Detect which cell encompasses the target text, then output its [X, Y] center coordinate. 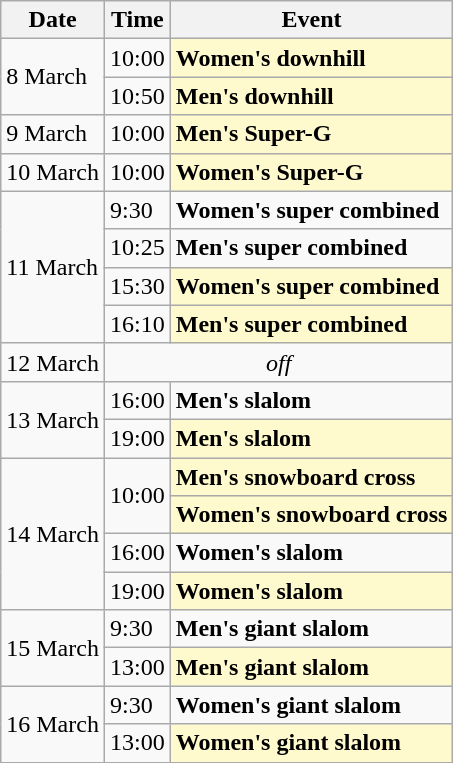
8 March [53, 77]
10 March [53, 172]
Date [53, 20]
12 March [53, 362]
15:30 [137, 286]
10:25 [137, 248]
10:50 [137, 96]
off [278, 362]
Men's Super-G [312, 134]
15 March [53, 648]
Women's snowboard cross [312, 515]
9 March [53, 134]
Men's snowboard cross [312, 477]
Women's downhill [312, 58]
Time [137, 20]
Men's downhill [312, 96]
16 March [53, 724]
Women's Super-G [312, 172]
11 March [53, 267]
14 March [53, 534]
16:10 [137, 324]
Event [312, 20]
13 March [53, 419]
